Find where the given text appears and provide that cell's center as (X, Y) coordinate. 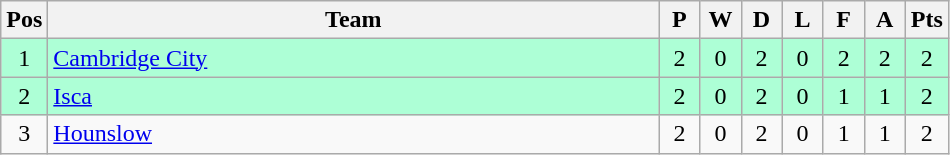
Pos (24, 20)
L (802, 20)
3 (24, 134)
D (762, 20)
W (720, 20)
Cambridge City (354, 58)
Hounslow (354, 134)
Team (354, 20)
Isca (354, 96)
P (680, 20)
F (844, 20)
Pts (926, 20)
A (884, 20)
